Identify which cell holds the provided text, then report its [X, Y] central coordinate. 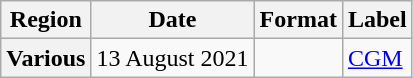
13 August 2021 [172, 58]
CGM [377, 58]
Label [377, 20]
Format [298, 20]
Region [46, 20]
Various [46, 58]
Date [172, 20]
